Determine the [X, Y] coordinate at the center of the cell enclosing the given text.  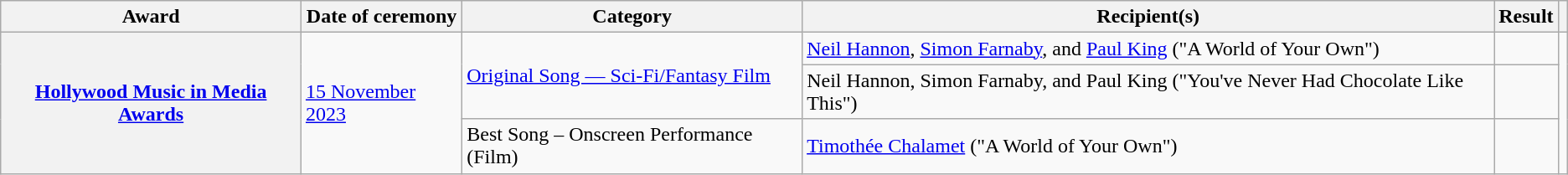
Recipient(s) [1148, 17]
Result [1526, 17]
Date of ceremony [381, 17]
Best Song – Onscreen Performance (Film) [632, 146]
Hollywood Music in Media Awards [151, 103]
Timothée Chalamet ("A World of Your Own") [1148, 146]
Category [632, 17]
Neil Hannon, Simon Farnaby, and Paul King ("You've Never Had Chocolate Like This") [1148, 92]
Original Song — Sci-Fi/Fantasy Film [632, 75]
Neil Hannon, Simon Farnaby, and Paul King ("A World of Your Own") [1148, 49]
Award [151, 17]
15 November 2023 [381, 103]
